Locate the cell with the specified text and output its [x, y] center coordinate. 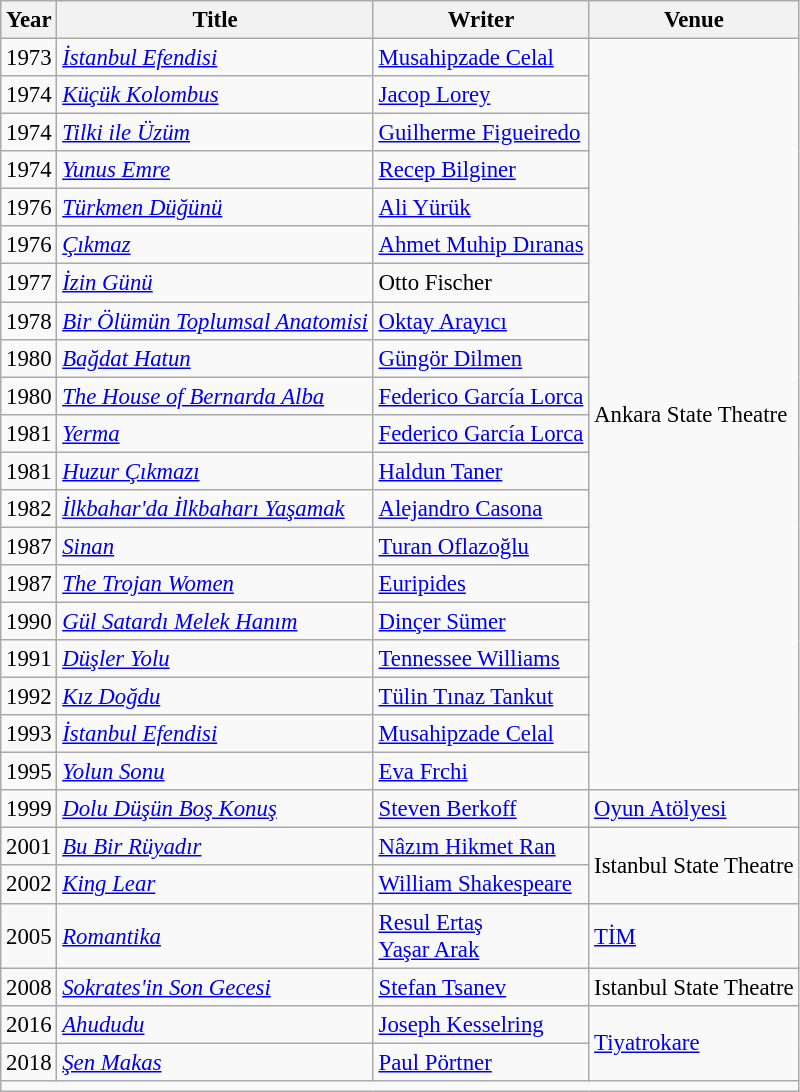
Küçük Kolombus [215, 95]
1995 [29, 772]
The House of Bernarda Alba [215, 396]
2008 [29, 987]
Title [215, 20]
Resul ErtaşYaşar Arak [481, 936]
Romantika [215, 936]
2001 [29, 847]
Recep Bilginer [481, 170]
Ahududu [215, 1024]
Bağdat Hatun [215, 358]
Düşler Yolu [215, 659]
King Lear [215, 885]
1978 [29, 321]
Steven Berkoff [481, 809]
1982 [29, 509]
Dinçer Sümer [481, 621]
Dolu Düşün Boş Konuş [215, 809]
Bu Bir Rüyadır [215, 847]
Yolun Sonu [215, 772]
Oktay Arayıcı [481, 321]
Ahmet Muhip Dıranas [481, 245]
Sinan [215, 546]
1991 [29, 659]
Şen Makas [215, 1062]
Yunus Emre [215, 170]
Paul Pörtner [481, 1062]
2018 [29, 1062]
Ankara State Theatre [694, 415]
Güngör Dilmen [481, 358]
Guilherme Figueiredo [481, 133]
Tiyatrokare [694, 1042]
2005 [29, 936]
Euripides [481, 584]
1990 [29, 621]
Kız Doğdu [215, 697]
Çıkmaz [215, 245]
İlkbahar'da İlkbaharı Yaşamak [215, 509]
1977 [29, 283]
1993 [29, 734]
Stefan Tsanev [481, 987]
TİM [694, 936]
Writer [481, 20]
Turan Oflazoğlu [481, 546]
2002 [29, 885]
İzin Günü [215, 283]
Joseph Kesselring [481, 1024]
1992 [29, 697]
Eva Frchi [481, 772]
Ali Yürük [481, 208]
Tilki ile Üzüm [215, 133]
Huzur Çıkmazı [215, 471]
Bir Ölümün Toplumsal Anatomisi [215, 321]
Gül Satardı Melek Hanım [215, 621]
Haldun Taner [481, 471]
Otto Fischer [481, 283]
1999 [29, 809]
1973 [29, 58]
Nâzım Hikmet Ran [481, 847]
Venue [694, 20]
Tennessee Williams [481, 659]
Jacop Lorey [481, 95]
William Shakespeare [481, 885]
Alejandro Casona [481, 509]
The Trojan Women [215, 584]
Yerma [215, 433]
Oyun Atölyesi [694, 809]
Tülin Tınaz Tankut [481, 697]
Year [29, 20]
Sokrates'in Son Gecesi [215, 987]
2016 [29, 1024]
Türkmen Düğünü [215, 208]
